Identify which cell holds the provided text, then report its (x, y) central coordinate. 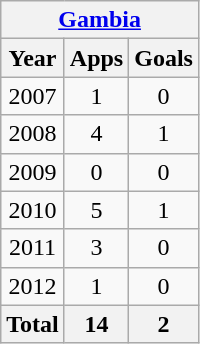
2011 (33, 248)
2009 (33, 172)
5 (96, 210)
Goals (164, 58)
14 (96, 324)
2 (164, 324)
4 (96, 134)
Total (33, 324)
3 (96, 248)
2007 (33, 96)
Gambia (100, 20)
Apps (96, 58)
2008 (33, 134)
2010 (33, 210)
2012 (33, 286)
Year (33, 58)
